Detect which cell encompasses the target text, then output its [X, Y] center coordinate. 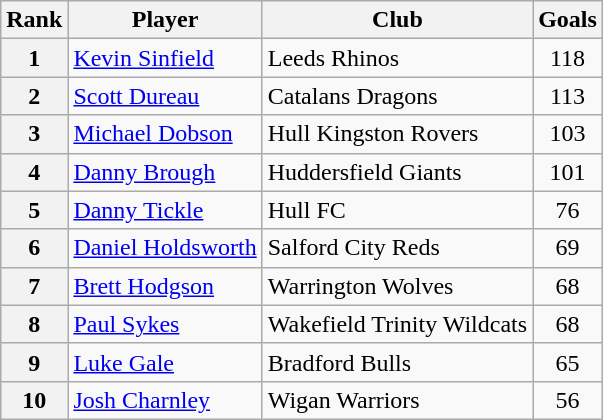
Catalans Dragons [397, 96]
9 [34, 362]
2 [34, 96]
Scott Dureau [165, 96]
Hull FC [397, 210]
Kevin Sinfield [165, 58]
Rank [34, 20]
5 [34, 210]
Salford City Reds [397, 248]
76 [568, 210]
Player [165, 20]
Michael Dobson [165, 134]
Danny Brough [165, 172]
4 [34, 172]
56 [568, 400]
113 [568, 96]
10 [34, 400]
Luke Gale [165, 362]
Brett Hodgson [165, 286]
69 [568, 248]
118 [568, 58]
Huddersfield Giants [397, 172]
8 [34, 324]
3 [34, 134]
103 [568, 134]
101 [568, 172]
Josh Charnley [165, 400]
Danny Tickle [165, 210]
Bradford Bulls [397, 362]
Hull Kingston Rovers [397, 134]
1 [34, 58]
Goals [568, 20]
6 [34, 248]
65 [568, 362]
Club [397, 20]
Paul Sykes [165, 324]
Wigan Warriors [397, 400]
Leeds Rhinos [397, 58]
7 [34, 286]
Daniel Holdsworth [165, 248]
Warrington Wolves [397, 286]
Wakefield Trinity Wildcats [397, 324]
